Locate the cell with the specified text and output its (x, y) center coordinate. 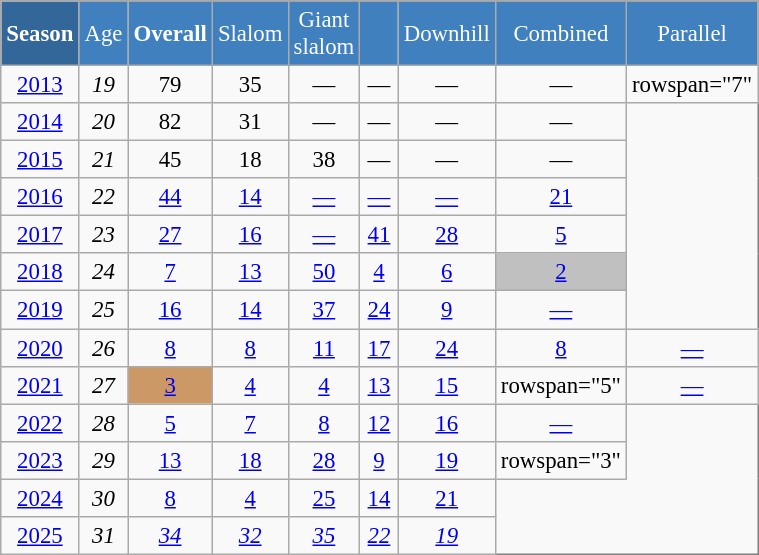
38 (324, 160)
rowspan="7" (692, 85)
41 (379, 235)
Slalom (250, 34)
37 (324, 310)
Overall (170, 34)
2013 (40, 85)
2018 (40, 273)
30 (104, 498)
2016 (40, 197)
3 (170, 385)
50 (324, 273)
Giantslalom (324, 34)
2015 (40, 160)
11 (324, 348)
23 (104, 235)
Combined (560, 34)
2024 (40, 498)
2025 (40, 536)
rowspan="3" (560, 460)
79 (170, 85)
45 (170, 160)
82 (170, 122)
44 (170, 197)
Season (40, 34)
2023 (40, 460)
2017 (40, 235)
2021 (40, 385)
20 (104, 122)
2022 (40, 423)
Parallel (692, 34)
15 (446, 385)
34 (170, 536)
rowspan="5" (560, 385)
12 (379, 423)
2 (560, 273)
17 (379, 348)
6 (446, 273)
26 (104, 348)
Age (104, 34)
2019 (40, 310)
2014 (40, 122)
32 (250, 536)
Downhill (446, 34)
29 (104, 460)
2020 (40, 348)
